Scan for the cell matching the given text and deliver its (x, y) coordinate at center. 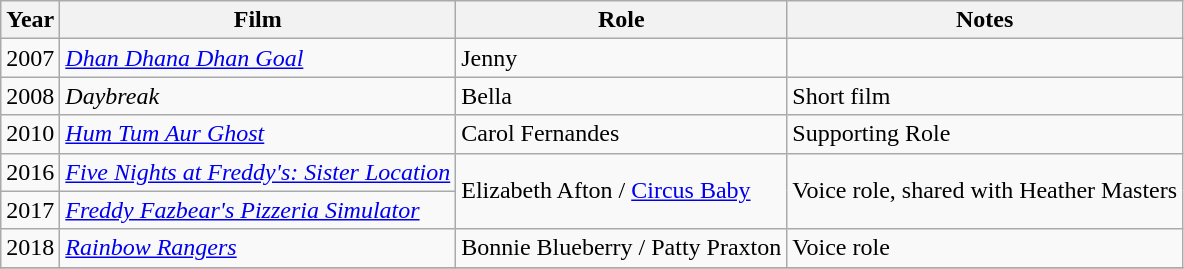
Short film (985, 96)
Freddy Fazbear's Pizzeria Simulator (258, 210)
Dhan Dhana Dhan Goal (258, 58)
Role (622, 20)
2010 (30, 134)
2007 (30, 58)
Rainbow Rangers (258, 248)
2018 (30, 248)
2017 (30, 210)
Bella (622, 96)
Year (30, 20)
Five Nights at Freddy's: Sister Location (258, 172)
Film (258, 20)
Notes (985, 20)
Elizabeth Afton / Circus Baby (622, 191)
Daybreak (258, 96)
Hum Tum Aur Ghost (258, 134)
Supporting Role (985, 134)
Voice role (985, 248)
2016 (30, 172)
Carol Fernandes (622, 134)
2008 (30, 96)
Voice role, shared with Heather Masters (985, 191)
Jenny (622, 58)
Bonnie Blueberry / Patty Praxton (622, 248)
